Determine the [x, y] coordinate at the center of the cell enclosing the given text.  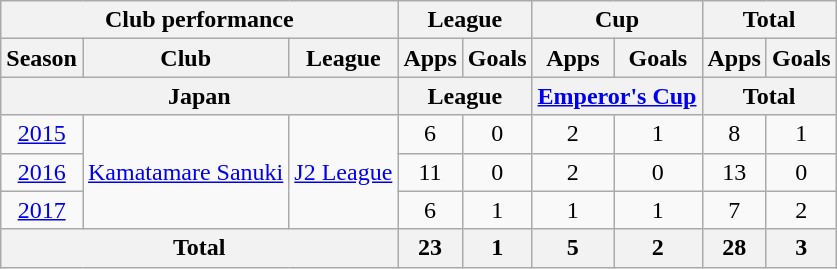
13 [734, 172]
5 [573, 248]
Club [185, 58]
7 [734, 210]
2016 [42, 172]
Emperor's Cup [617, 96]
Kamatamare Sanuki [185, 172]
Season [42, 58]
Japan [200, 96]
2015 [42, 134]
3 [801, 248]
11 [430, 172]
28 [734, 248]
J2 League [344, 172]
2017 [42, 210]
23 [430, 248]
8 [734, 134]
Cup [617, 20]
Club performance [200, 20]
